Identify which cell holds the provided text, then report its [x, y] central coordinate. 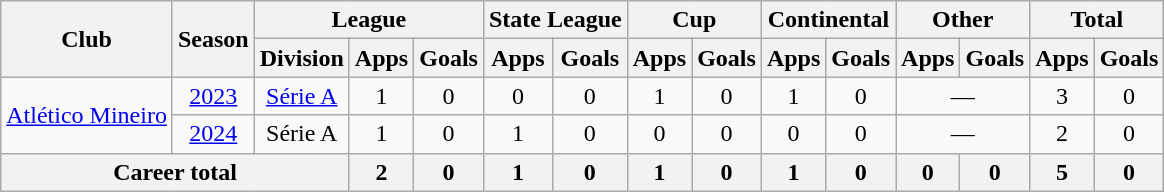
Division [302, 58]
Total [1097, 20]
2023 [213, 96]
State League [555, 20]
Other [963, 20]
Atlético Mineiro [87, 115]
Club [87, 39]
Cup [694, 20]
Continental [828, 20]
League [368, 20]
2024 [213, 134]
5 [1062, 172]
3 [1062, 96]
Season [213, 39]
Career total [176, 172]
